Locate the cell with the specified text and output its (x, y) center coordinate. 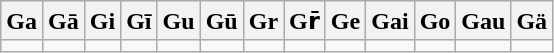
Go (435, 21)
Gā (63, 21)
Gai (390, 21)
Gī (139, 21)
Gr̄ (305, 21)
Gu (178, 21)
Ge (345, 21)
Gi (102, 21)
Gū (222, 21)
Ga (22, 21)
Gr (263, 21)
Gä (532, 21)
Gau (484, 21)
